Return the (X, Y) coordinate for the center point of the cell that contains the specified text.  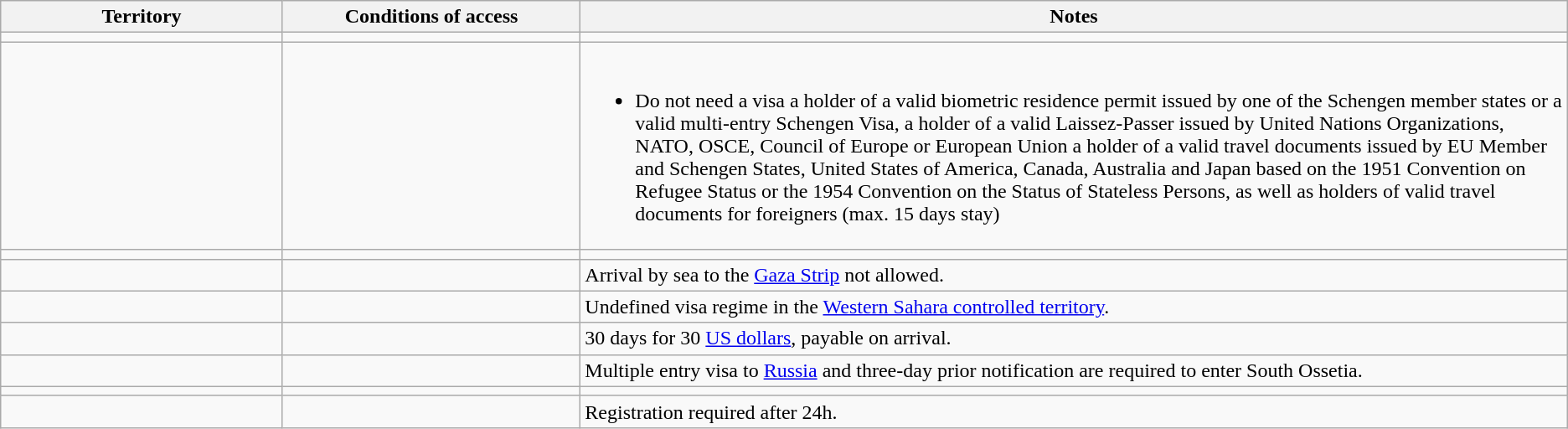
Territory (142, 17)
Multiple entry visa to Russia and three-day prior notification are required to enter South Ossetia. (1074, 370)
Undefined visa regime in the Western Sahara controlled territory. (1074, 307)
Conditions of access (431, 17)
Arrival by sea to the Gaza Strip not allowed. (1074, 275)
30 days for 30 US dollars, payable on arrival. (1074, 339)
Registration required after 24h. (1074, 411)
Notes (1074, 17)
